Capture the cell that displays the provided text and extract its (x, y) central coordinate. 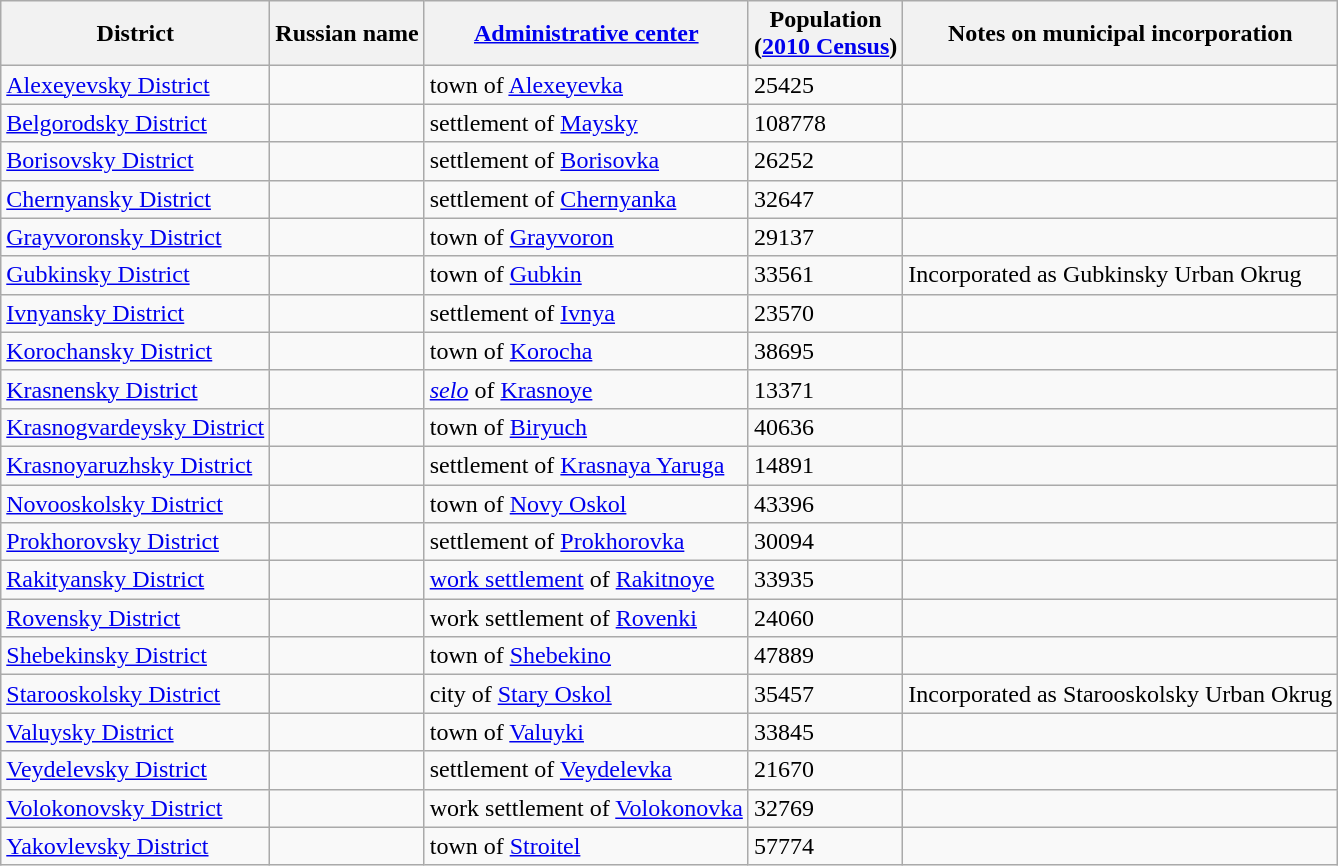
Borisovsky District (136, 161)
33845 (825, 732)
Incorporated as Gubkinsky Urban Okrug (1120, 275)
Starooskolsky District (136, 694)
Grayvoronsky District (136, 237)
town of Alexeyevka (586, 85)
work settlement of Rovenki (586, 618)
town of Valuyki (586, 732)
25425 (825, 85)
town of Novy Oskol (586, 503)
Veydelevsky District (136, 770)
city of Stary Oskol (586, 694)
settlement of Chernyanka (586, 199)
Gubkinsky District (136, 275)
Krasnensky District (136, 389)
57774 (825, 846)
Chernyansky District (136, 199)
Rakityansky District (136, 580)
38695 (825, 351)
settlement of Krasnaya Yaruga (586, 465)
town of Gubkin (586, 275)
29137 (825, 237)
26252 (825, 161)
Volokonovsky District (136, 808)
Administrative center (586, 34)
town of Biryuch (586, 427)
settlement of Maysky (586, 123)
Belgorodsky District (136, 123)
30094 (825, 542)
24060 (825, 618)
Prokhorovsky District (136, 542)
Ivnyansky District (136, 313)
40636 (825, 427)
Krasnogvardeysky District (136, 427)
32769 (825, 808)
23570 (825, 313)
33935 (825, 580)
13371 (825, 389)
Notes on municipal incorporation (1120, 34)
Novooskolsky District (136, 503)
work settlement of Volokonovka (586, 808)
43396 (825, 503)
Shebekinsky District (136, 656)
14891 (825, 465)
Alexeyevsky District (136, 85)
Incorporated as Starooskolsky Urban Okrug (1120, 694)
town of Grayvoron (586, 237)
21670 (825, 770)
town of Stroitel (586, 846)
town of Shebekino (586, 656)
Korochansky District (136, 351)
108778 (825, 123)
selo of Krasnoye (586, 389)
Krasnoyaruzhsky District (136, 465)
work settlement of Rakitnoye (586, 580)
Russian name (347, 34)
33561 (825, 275)
town of Korocha (586, 351)
35457 (825, 694)
settlement of Borisovka (586, 161)
Population(2010 Census) (825, 34)
32647 (825, 199)
settlement of Ivnya (586, 313)
Valuysky District (136, 732)
District (136, 34)
Yakovlevsky District (136, 846)
settlement of Prokhorovka (586, 542)
settlement of Veydelevka (586, 770)
Rovensky District (136, 618)
47889 (825, 656)
